Extract the (x, y) coordinate from the center of the cell holding the provided text.  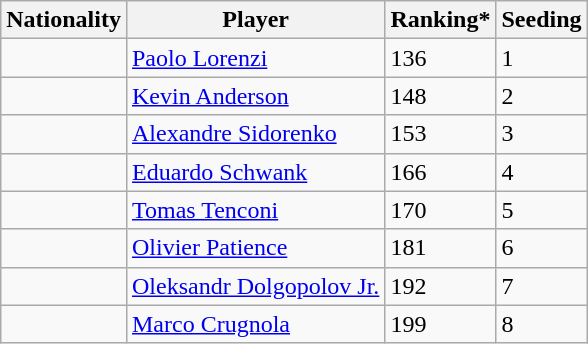
Ranking* (440, 20)
199 (440, 324)
Player (255, 20)
3 (542, 134)
1 (542, 58)
166 (440, 172)
Kevin Anderson (255, 96)
148 (440, 96)
136 (440, 58)
8 (542, 324)
7 (542, 286)
Paolo Lorenzi (255, 58)
6 (542, 248)
Alexandre Sidorenko (255, 134)
5 (542, 210)
170 (440, 210)
Nationality (64, 20)
181 (440, 248)
Oleksandr Dolgopolov Jr. (255, 286)
Eduardo Schwank (255, 172)
Marco Crugnola (255, 324)
Seeding (542, 20)
4 (542, 172)
Olivier Patience (255, 248)
153 (440, 134)
192 (440, 286)
2 (542, 96)
Tomas Tenconi (255, 210)
